For the text-containing cell, return its midpoint in (X, Y) coordinate format. 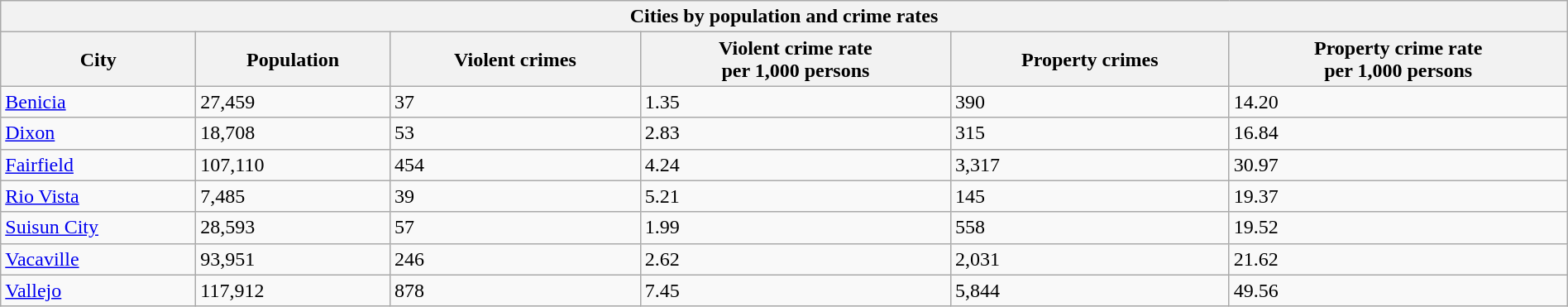
49.56 (1398, 290)
16.84 (1398, 133)
27,459 (293, 102)
19.37 (1398, 196)
5,844 (1090, 290)
5.21 (796, 196)
2.83 (796, 133)
Suisun City (98, 228)
53 (514, 133)
37 (514, 102)
246 (514, 259)
Violent crimes (514, 60)
39 (514, 196)
Vacaville (98, 259)
145 (1090, 196)
Property crime rateper 1,000 persons (1398, 60)
Property crimes (1090, 60)
Benicia (98, 102)
2,031 (1090, 259)
1.99 (796, 228)
558 (1090, 228)
Cities by population and crime rates (784, 17)
878 (514, 290)
57 (514, 228)
18,708 (293, 133)
107,110 (293, 165)
19.52 (1398, 228)
315 (1090, 133)
Fairfield (98, 165)
390 (1090, 102)
Vallejo (98, 290)
454 (514, 165)
Violent crime rateper 1,000 persons (796, 60)
21.62 (1398, 259)
28,593 (293, 228)
93,951 (293, 259)
117,912 (293, 290)
7,485 (293, 196)
Rio Vista (98, 196)
14.20 (1398, 102)
7.45 (796, 290)
30.97 (1398, 165)
Population (293, 60)
1.35 (796, 102)
4.24 (796, 165)
2.62 (796, 259)
Dixon (98, 133)
3,317 (1090, 165)
City (98, 60)
